Find where the given text appears and provide that cell's center as (X, Y) coordinate. 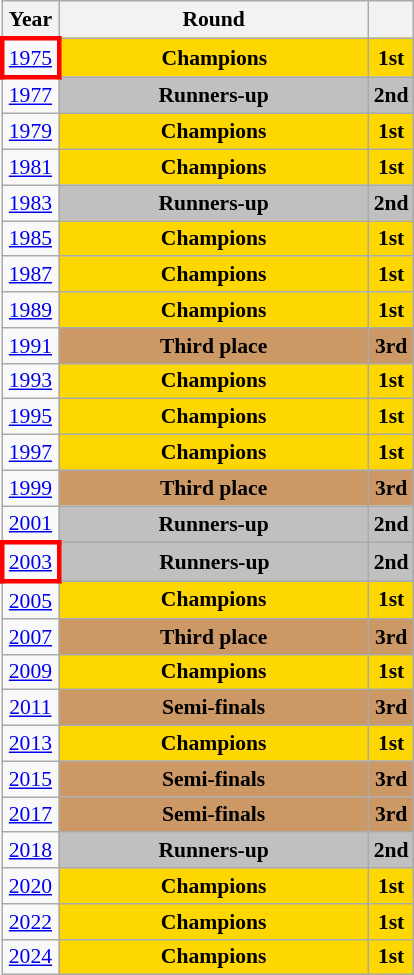
1977 (30, 96)
2003 (30, 562)
2024 (30, 957)
1983 (30, 203)
1997 (30, 453)
1987 (30, 275)
2007 (30, 637)
2013 (30, 744)
2001 (30, 524)
Round (214, 20)
1993 (30, 381)
1991 (30, 346)
2022 (30, 922)
1975 (30, 58)
1979 (30, 132)
2015 (30, 779)
2011 (30, 708)
Year (30, 20)
1999 (30, 488)
1989 (30, 310)
2009 (30, 672)
1981 (30, 168)
1995 (30, 417)
2017 (30, 815)
1985 (30, 239)
2020 (30, 886)
2018 (30, 851)
2005 (30, 600)
